Return the (x, y) coordinate for the center point of the cell that contains the specified text.  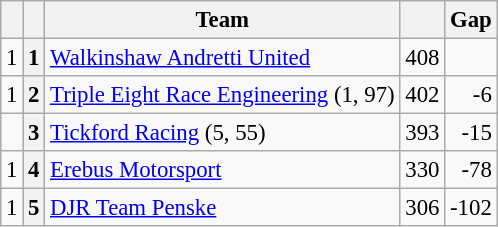
3 (34, 133)
306 (422, 208)
2 (34, 95)
4 (34, 170)
-78 (471, 170)
Team (222, 20)
Gap (471, 20)
Erebus Motorsport (222, 170)
-15 (471, 133)
Triple Eight Race Engineering (1, 97) (222, 95)
5 (34, 208)
-6 (471, 95)
402 (422, 95)
Tickford Racing (5, 55) (222, 133)
Walkinshaw Andretti United (222, 58)
DJR Team Penske (222, 208)
330 (422, 170)
393 (422, 133)
-102 (471, 208)
408 (422, 58)
